Output the (x, y) coordinate of the center of the cell containing the given text.  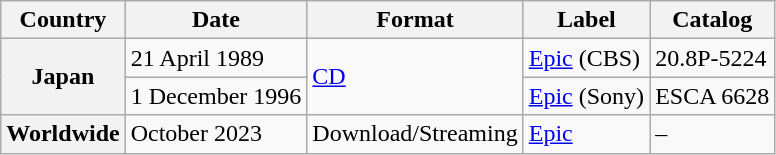
21 April 1989 (216, 58)
CD (415, 77)
Format (415, 20)
Japan (63, 77)
Epic (CBS) (586, 58)
Epic (Sony) (586, 96)
Country (63, 20)
20.8P-5224 (712, 58)
– (712, 134)
Download/Streaming (415, 134)
ESCA 6628 (712, 96)
Catalog (712, 20)
Epic (586, 134)
October 2023 (216, 134)
1 December 1996 (216, 96)
Label (586, 20)
Date (216, 20)
Worldwide (63, 134)
